From the cell containing the given text, extract its center point as [X, Y] coordinate. 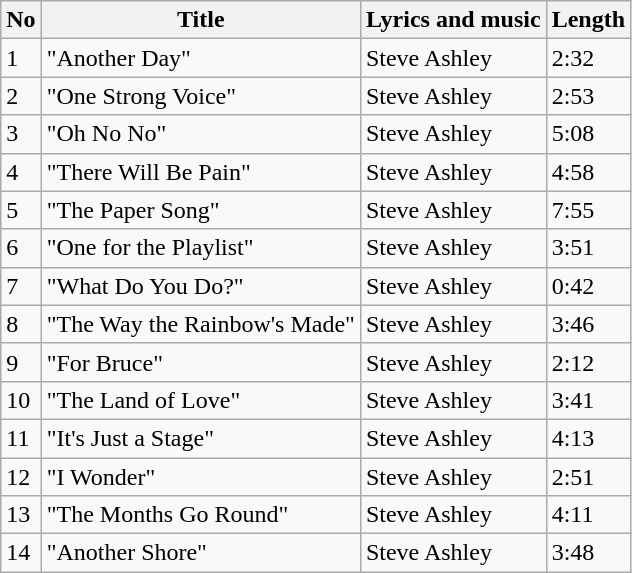
"For Bruce" [200, 362]
"The Way the Rainbow's Made" [200, 324]
8 [21, 324]
2:12 [588, 362]
4 [21, 172]
4:11 [588, 515]
"The Land of Love" [200, 400]
"Another Day" [200, 58]
"The Months Go Round" [200, 515]
1 [21, 58]
"The Paper Song" [200, 210]
2:53 [588, 96]
13 [21, 515]
4:13 [588, 438]
2 [21, 96]
"There Will Be Pain" [200, 172]
0:42 [588, 286]
9 [21, 362]
5:08 [588, 134]
3:46 [588, 324]
4:58 [588, 172]
12 [21, 477]
6 [21, 248]
14 [21, 553]
5 [21, 210]
11 [21, 438]
"I Wonder" [200, 477]
7:55 [588, 210]
"What Do You Do?" [200, 286]
"One Strong Voice" [200, 96]
3:48 [588, 553]
3 [21, 134]
2:51 [588, 477]
"Oh No No" [200, 134]
Lyrics and music [453, 20]
3:51 [588, 248]
"One for the Playlist" [200, 248]
2:32 [588, 58]
Length [588, 20]
7 [21, 286]
"It's Just a Stage" [200, 438]
3:41 [588, 400]
"Another Shore" [200, 553]
No [21, 20]
10 [21, 400]
Title [200, 20]
